Identify which cell holds the provided text, then report its [x, y] central coordinate. 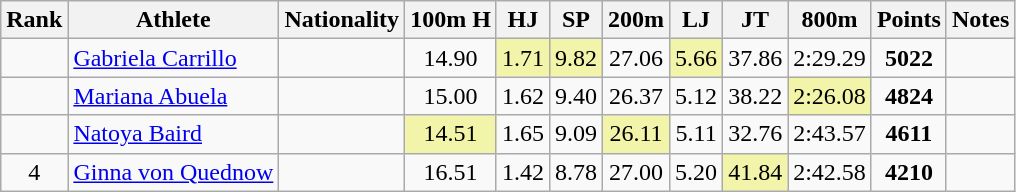
4824 [908, 96]
Gabriela Carrillo [174, 58]
16.51 [451, 172]
5.20 [696, 172]
9.40 [576, 96]
800m [830, 20]
4611 [908, 134]
Nationality [342, 20]
32.76 [756, 134]
38.22 [756, 96]
Athlete [174, 20]
Notes [980, 20]
1.42 [522, 172]
SP [576, 20]
2:42.58 [830, 172]
14.90 [451, 58]
1.65 [522, 134]
5.11 [696, 134]
8.78 [576, 172]
5.12 [696, 96]
100m H [451, 20]
4 [34, 172]
4210 [908, 172]
Ginna von Quednow [174, 172]
Natoya Baird [174, 134]
37.86 [756, 58]
2:43.57 [830, 134]
2:29.29 [830, 58]
15.00 [451, 96]
LJ [696, 20]
27.06 [636, 58]
2:26.08 [830, 96]
9.82 [576, 58]
Mariana Abuela [174, 96]
9.09 [576, 134]
27.00 [636, 172]
200m [636, 20]
26.37 [636, 96]
HJ [522, 20]
Points [908, 20]
1.71 [522, 58]
26.11 [636, 134]
14.51 [451, 134]
41.84 [756, 172]
5.66 [696, 58]
JT [756, 20]
5022 [908, 58]
1.62 [522, 96]
Rank [34, 20]
